Return the (x, y) coordinate for the center point of the cell that contains the specified text.  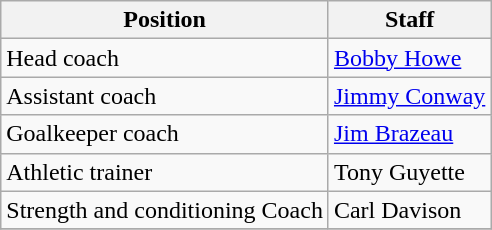
Carl Davison (409, 210)
Bobby Howe (409, 58)
Tony Guyette (409, 172)
Position (165, 20)
Goalkeeper coach (165, 134)
Athletic trainer (165, 172)
Strength and conditioning Coach (165, 210)
Head coach (165, 58)
Jimmy Conway (409, 96)
Staff (409, 20)
Assistant coach (165, 96)
Jim Brazeau (409, 134)
